Detect which cell encompasses the target text, then output its (x, y) center coordinate. 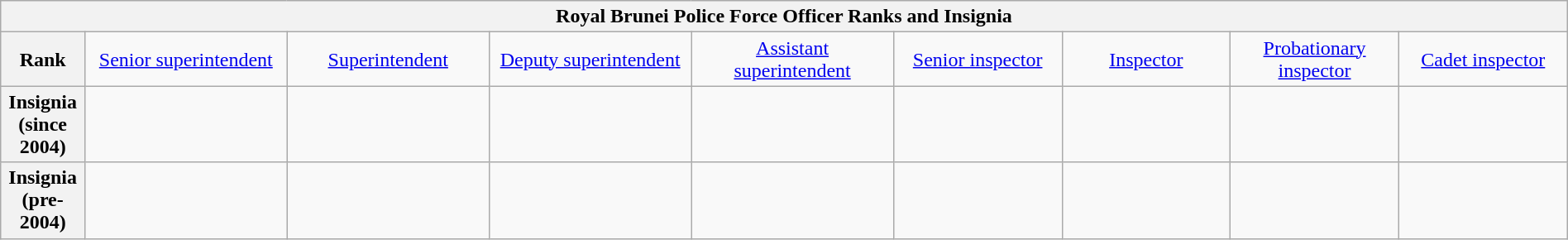
Cadet inspector (1483, 60)
Rank (43, 60)
Royal Brunei Police Force Officer Ranks and Insignia (784, 17)
Superintendent (388, 60)
Inspector (1146, 60)
Insignia (pre-2004) (43, 200)
Senior superintendent (186, 60)
Assistant superintendent (792, 60)
Probationary inspector (1315, 60)
Insignia (since 2004) (43, 124)
Senior inspector (978, 60)
Deputy superintendent (590, 60)
